Capture the cell that displays the provided text and extract its (X, Y) central coordinate. 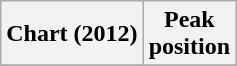
Chart (2012) (72, 34)
Peakposition (189, 34)
